Determine the [x, y] coordinate at the center of the cell enclosing the given text.  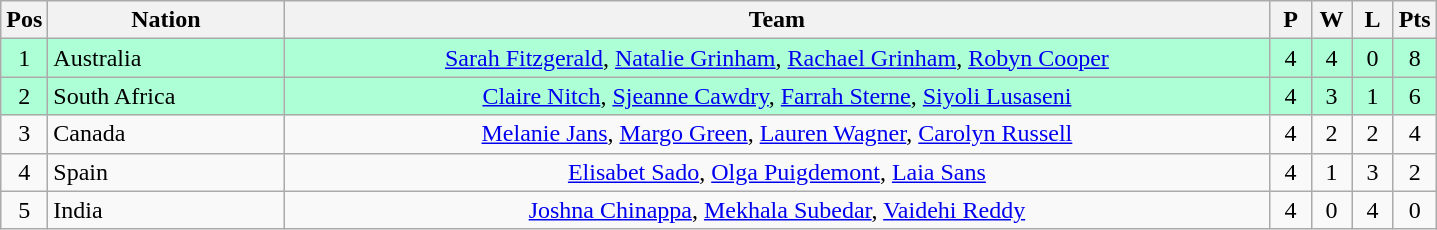
Joshna Chinappa, Mekhala Subedar, Vaidehi Reddy [777, 210]
Team [777, 20]
Claire Nitch, Sjeanne Cawdry, Farrah Sterne, Siyoli Lusaseni [777, 96]
Pts [1414, 20]
W [1332, 20]
Elisabet Sado, Olga Puigdemont, Laia Sans [777, 172]
Melanie Jans, Margo Green, Lauren Wagner, Carolyn Russell [777, 134]
Canada [166, 134]
8 [1414, 58]
Sarah Fitzgerald, Natalie Grinham, Rachael Grinham, Robyn Cooper [777, 58]
P [1290, 20]
Nation [166, 20]
India [166, 210]
5 [24, 210]
L [1372, 20]
Australia [166, 58]
6 [1414, 96]
Pos [24, 20]
South Africa [166, 96]
Spain [166, 172]
